Determine the [X, Y] coordinate at the center of the cell enclosing the given text.  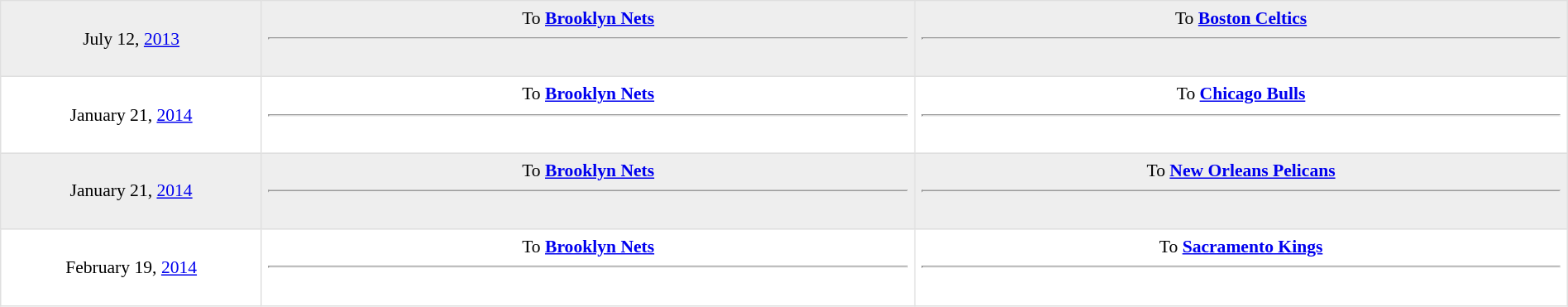
July 12, 2013 [131, 39]
February 19, 2014 [131, 267]
To Chicago Bulls [1241, 115]
To New Orleans Pelicans [1241, 191]
To Sacramento Kings [1241, 267]
To Boston Celtics [1241, 39]
